Scan for the cell matching the given text and deliver its [X, Y] coordinate at center. 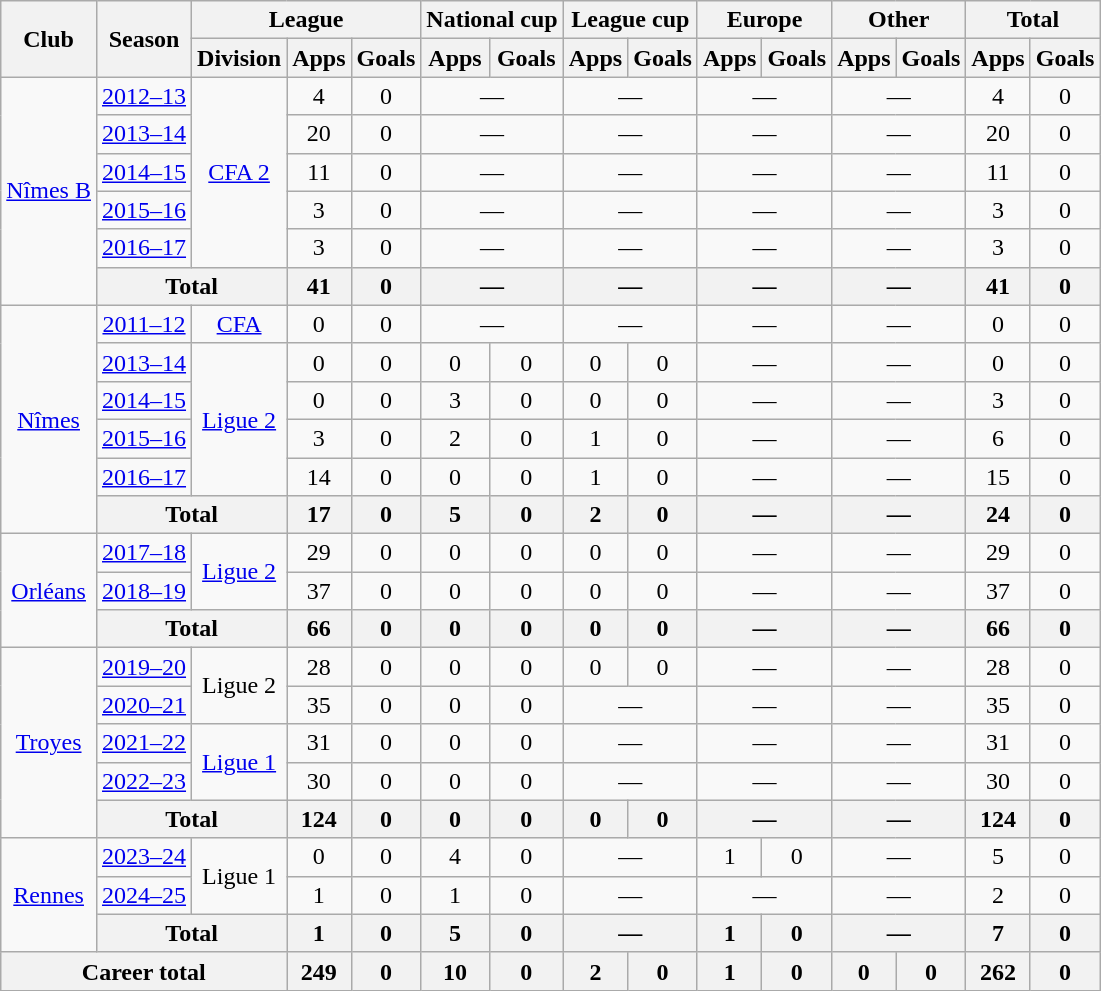
Career total [144, 971]
2011–12 [144, 324]
262 [998, 971]
17 [319, 515]
Nîmes [49, 419]
7 [998, 933]
2018–19 [144, 591]
6 [998, 438]
CFA [240, 324]
15 [998, 477]
League cup [630, 20]
Season [144, 39]
2024–25 [144, 895]
Orléans [49, 591]
League [306, 20]
2019–20 [144, 667]
Other [899, 20]
National cup [492, 20]
2012–13 [144, 96]
2023–24 [144, 857]
Troyes [49, 743]
24 [998, 515]
2021–22 [144, 743]
CFA 2 [240, 172]
2022–23 [144, 781]
2017–18 [144, 553]
Club [49, 39]
Europe [764, 20]
14 [319, 477]
Division [240, 58]
2020–21 [144, 705]
10 [455, 971]
Nîmes B [49, 191]
249 [319, 971]
Rennes [49, 895]
